Determine the (x, y) coordinate at the center of the cell enclosing the given text.  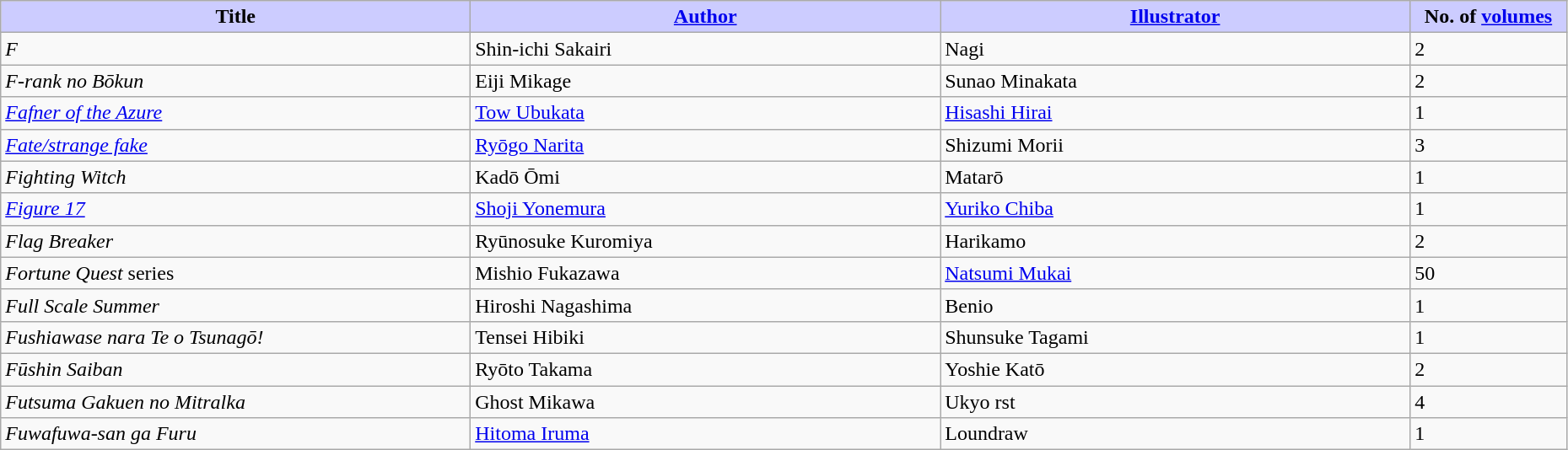
Fūshin Saiban (236, 369)
Shoji Yonemura (705, 209)
Mishio Fukazawa (705, 273)
50 (1489, 273)
Futsuma Gakuen no Mitralka (236, 402)
Ukyo rst (1176, 402)
Tensei Hibiki (705, 337)
Fafner of the Azure (236, 113)
Shizumi Morii (1176, 145)
Matarō (1176, 177)
Shin-ichi Sakairi (705, 49)
Fighting Witch (236, 177)
Figure 17 (236, 209)
Hitoma Iruma (705, 434)
Ryūnosuke Kuromiya (705, 241)
Loundraw (1176, 434)
Nagi (1176, 49)
Harikamo (1176, 241)
Hisashi Hirai (1176, 113)
Hiroshi Nagashima (705, 305)
Fushiawase nara Te o Tsunagō! (236, 337)
Flag Breaker (236, 241)
Shunsuke Tagami (1176, 337)
Full Scale Summer (236, 305)
Benio (1176, 305)
Kadō Ōmi (705, 177)
Natsumi Mukai (1176, 273)
Title (236, 17)
Tow Ubukata (705, 113)
F-rank no Bōkun (236, 81)
Eiji Mikage (705, 81)
Ryōto Takama (705, 369)
Fortune Quest series (236, 273)
Fate/strange fake (236, 145)
Yoshie Katō (1176, 369)
Author (705, 17)
Illustrator (1176, 17)
3 (1489, 145)
4 (1489, 402)
Fuwafuwa-san ga Furu (236, 434)
Sunao Minakata (1176, 81)
F (236, 49)
Ghost Mikawa (705, 402)
No. of volumes (1489, 17)
Yuriko Chiba (1176, 209)
Ryōgo Narita (705, 145)
